From the cell containing the given text, extract its center point as [x, y] coordinate. 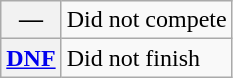
DNF [31, 58]
Did not finish [146, 58]
Did not compete [146, 20]
— [31, 20]
